Pinpoint the cell where the given text exists, returning its [X, Y] midpoint coordinate. 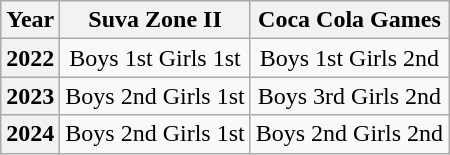
2024 [30, 134]
Boys 1st Girls 1st [155, 58]
Suva Zone II [155, 20]
Boys 3rd Girls 2nd [349, 96]
2023 [30, 96]
2022 [30, 58]
Coca Cola Games [349, 20]
Boys 1st Girls 2nd [349, 58]
Year [30, 20]
Boys 2nd Girls 2nd [349, 134]
